Capture the cell that displays the provided text and extract its [x, y] central coordinate. 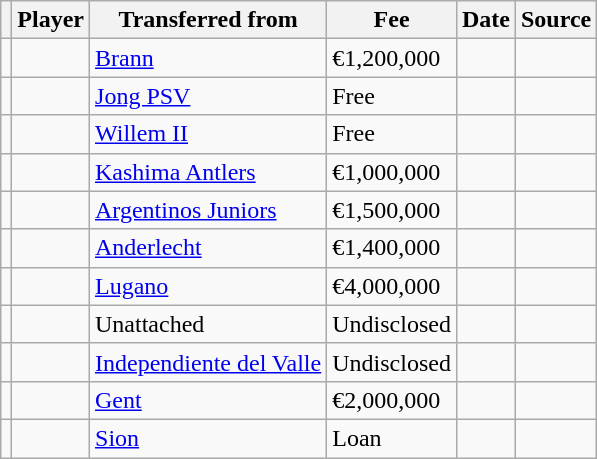
Date [486, 20]
€1,500,000 [392, 210]
Gent [208, 400]
€1,200,000 [392, 58]
Source [556, 20]
Argentinos Juniors [208, 210]
€1,400,000 [392, 248]
Lugano [208, 286]
Brann [208, 58]
Transferred from [208, 20]
€1,000,000 [392, 172]
Player [51, 20]
€2,000,000 [392, 400]
Kashima Antlers [208, 172]
€4,000,000 [392, 286]
Fee [392, 20]
Anderlecht [208, 248]
Sion [208, 438]
Jong PSV [208, 96]
Unattached [208, 324]
Loan [392, 438]
Independiente del Valle [208, 362]
Willem II [208, 134]
